Capture the cell that displays the provided text and extract its (x, y) central coordinate. 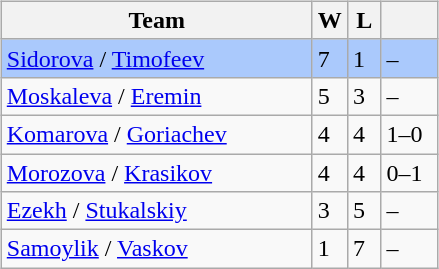
Sidorova / Timofeev (156, 58)
1–0 (409, 134)
W (330, 20)
Team (156, 20)
Ezekh / Stukalskiy (156, 211)
0–1 (409, 173)
Moskaleva / Eremin (156, 96)
Morozova / Krasikov (156, 173)
Samoylik / Vaskov (156, 249)
Komarova / Goriachev (156, 134)
L (364, 20)
